Determine the (X, Y) coordinate at the center of the cell enclosing the given text.  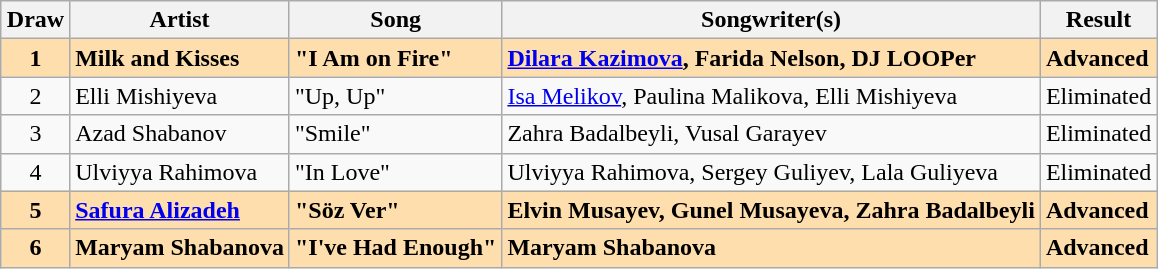
Ulviyya Rahimova (180, 172)
Safura Alizadeh (180, 210)
1 (35, 58)
Songwriter(s) (771, 20)
4 (35, 172)
"I've Had Enough" (395, 248)
Elli Mishiyeva (180, 96)
3 (35, 134)
Milk and Kisses (180, 58)
Ulviyya Rahimova, Sergey Guliyev, Lala Guliyeva (771, 172)
Artist (180, 20)
"Söz Ver" (395, 210)
Zahra Badalbeyli, Vusal Garayev (771, 134)
Result (1098, 20)
Dilara Kazimova, Farida Nelson, DJ LOOPer (771, 58)
5 (35, 210)
Elvin Musayev, Gunel Musayeva, Zahra Badalbeyli (771, 210)
"Smile" (395, 134)
"Up, Up" (395, 96)
Isa Melikov, Paulina Malikova, Elli Mishiyeva (771, 96)
Song (395, 20)
"In Love" (395, 172)
Azad Shabanov (180, 134)
6 (35, 248)
"I Am on Fire" (395, 58)
Draw (35, 20)
2 (35, 96)
